Pinpoint the cell where the given text exists, returning its [x, y] midpoint coordinate. 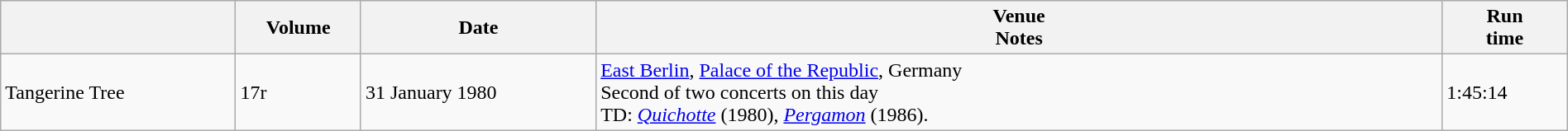
East Berlin, Palace of the Republic, GermanySecond of two concerts on this dayTD: Quichotte (1980), Pergamon (1986). [1019, 92]
Date [478, 28]
31 January 1980 [478, 92]
Runtime [1505, 28]
17r [299, 92]
1:45:14 [1505, 92]
Tangerine Tree [118, 92]
Volume [299, 28]
VenueNotes [1019, 28]
